From the cell containing the given text, extract its center point as [X, Y] coordinate. 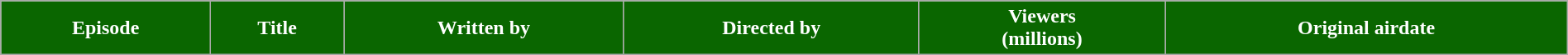
Viewers(millions) [1042, 28]
Written by [485, 28]
Original airdate [1366, 28]
Title [278, 28]
Directed by [771, 28]
Episode [106, 28]
